Locate the cell with the specified text and output its (X, Y) center coordinate. 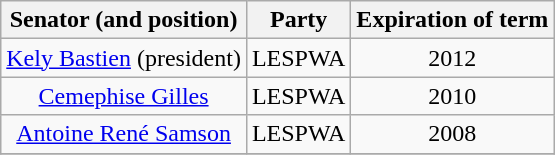
2012 (452, 58)
Senator (and position) (124, 20)
2010 (452, 96)
Antoine René Samson (124, 134)
Party (298, 20)
Cemephise Gilles (124, 96)
Expiration of term (452, 20)
2008 (452, 134)
Kely Bastien (president) (124, 58)
